Output the (x, y) coordinate of the center of the cell containing the given text.  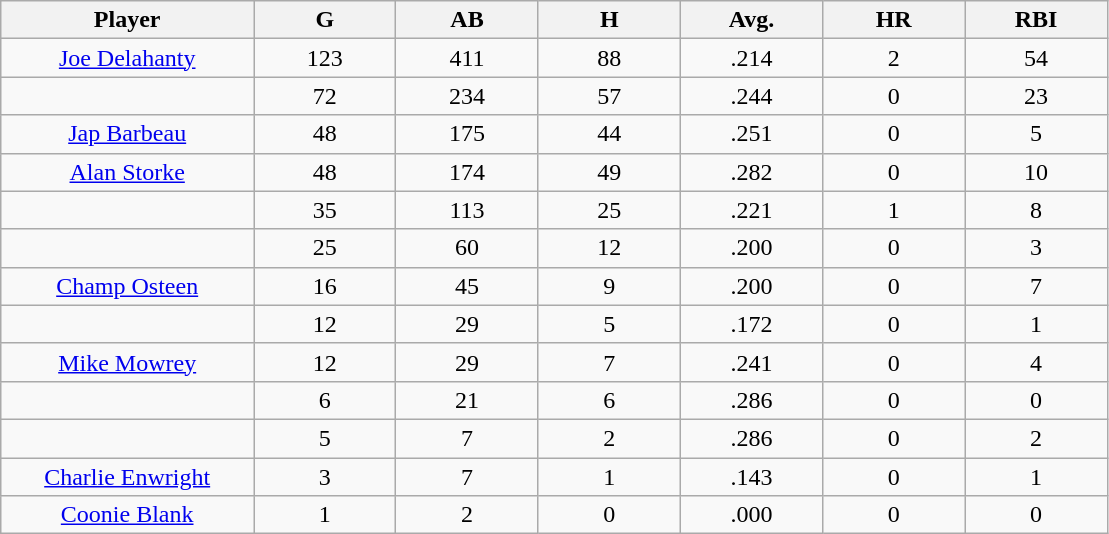
Avg. (751, 20)
88 (609, 58)
Alan Storke (128, 172)
Coonie Blank (128, 515)
72 (325, 96)
49 (609, 172)
10 (1036, 172)
9 (609, 286)
HR (894, 20)
23 (1036, 96)
.221 (751, 210)
Charlie Enwright (128, 477)
.143 (751, 477)
Mike Mowrey (128, 362)
411 (467, 58)
44 (609, 134)
16 (325, 286)
.000 (751, 515)
Player (128, 20)
H (609, 20)
234 (467, 96)
Joe Delahanty (128, 58)
.214 (751, 58)
Jap Barbeau (128, 134)
21 (467, 400)
.172 (751, 324)
60 (467, 248)
175 (467, 134)
G (325, 20)
.241 (751, 362)
.244 (751, 96)
AB (467, 20)
35 (325, 210)
57 (609, 96)
174 (467, 172)
54 (1036, 58)
123 (325, 58)
8 (1036, 210)
.251 (751, 134)
4 (1036, 362)
Champ Osteen (128, 286)
RBI (1036, 20)
.282 (751, 172)
45 (467, 286)
113 (467, 210)
